Output the [x, y] coordinate of the center of the cell containing the given text.  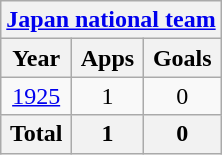
1925 [36, 96]
Apps [108, 58]
Japan national team [111, 20]
Goals [182, 58]
Total [36, 134]
Year [36, 58]
